Detect which cell encompasses the target text, then output its [x, y] center coordinate. 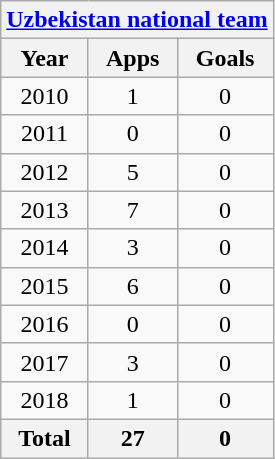
5 [132, 172]
2012 [45, 172]
Goals [225, 58]
7 [132, 210]
2014 [45, 248]
2016 [45, 324]
Year [45, 58]
27 [132, 438]
2015 [45, 286]
2013 [45, 210]
2017 [45, 362]
Uzbekistan national team [137, 20]
Total [45, 438]
2011 [45, 134]
2010 [45, 96]
Apps [132, 58]
6 [132, 286]
2018 [45, 400]
